Return the [x, y] coordinate for the center point of the cell that contains the specified text.  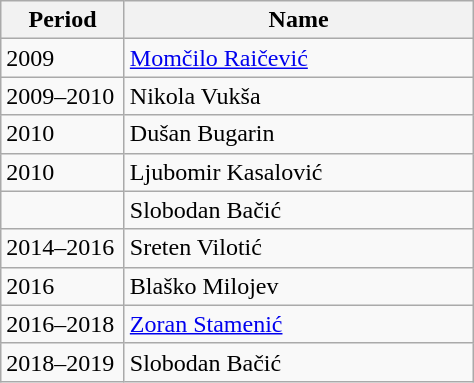
Dušan Bugarin [298, 134]
Zoran Stamenić [298, 324]
2016 [63, 286]
Ljubomir Kasalović [298, 172]
2009–2010 [63, 96]
Momčilo Raičević [298, 58]
2016–2018 [63, 324]
Blaško Milojev [298, 286]
Nikola Vukša [298, 96]
Sreten Vilotić [298, 248]
2018–2019 [63, 362]
Name [298, 20]
2009 [63, 58]
2014–2016 [63, 248]
Period [63, 20]
